Provide the (x, y) coordinate of the cell's center where the given text is located.  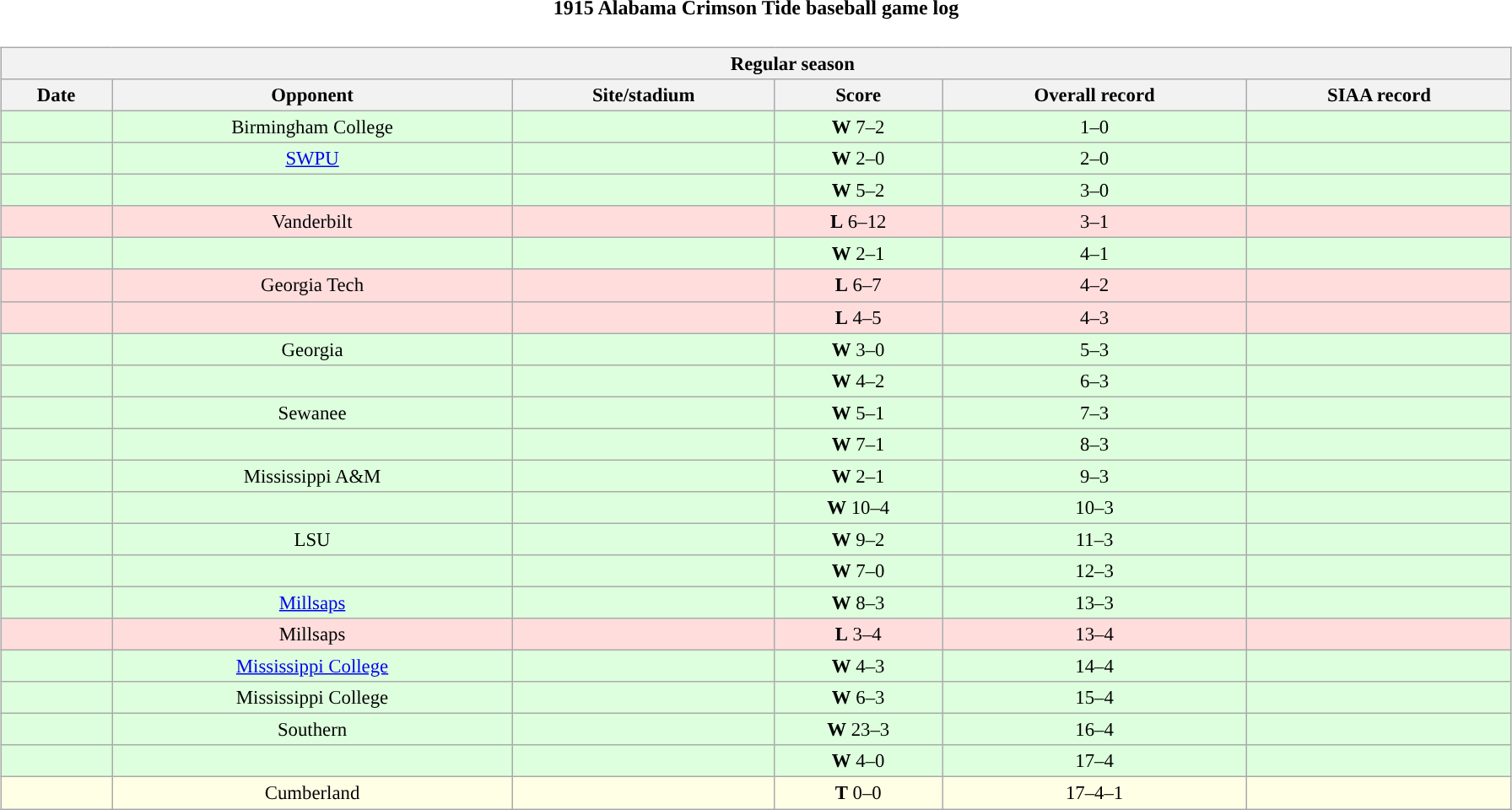
7–3 (1095, 413)
W 4–2 (859, 381)
W 9–2 (859, 539)
W 2–0 (859, 159)
W 10–4 (859, 508)
W 7–0 (859, 571)
3–0 (1095, 191)
W 8–3 (859, 602)
W 3–0 (859, 349)
13–3 (1095, 602)
16–4 (1095, 730)
LSU (312, 539)
4–1 (1095, 254)
W 4–0 (859, 761)
10–3 (1095, 508)
Southern (312, 730)
Vanderbilt (312, 222)
Overall record (1095, 95)
Opponent (312, 95)
17–4 (1095, 761)
4–3 (1095, 317)
Sewanee (312, 413)
W 5–2 (859, 191)
Date (57, 95)
L 6–12 (859, 222)
Georgia Tech (312, 285)
Birmingham College (312, 127)
W 5–1 (859, 413)
SWPU (312, 159)
W 7–2 (859, 127)
W 7–1 (859, 444)
6–3 (1095, 381)
3–1 (1095, 222)
T 0–0 (859, 793)
L 6–7 (859, 285)
W 4–3 (859, 667)
17–4–1 (1095, 793)
5–3 (1095, 349)
15–4 (1095, 698)
12–3 (1095, 571)
11–3 (1095, 539)
Score (859, 95)
Regular season (756, 63)
9–3 (1095, 476)
Mississippi A&M (312, 476)
W 6–3 (859, 698)
14–4 (1095, 667)
L 3–4 (859, 634)
W 23–3 (859, 730)
L 4–5 (859, 317)
4–2 (1095, 285)
SIAA record (1380, 95)
Cumberland (312, 793)
Georgia (312, 349)
1–0 (1095, 127)
2–0 (1095, 159)
8–3 (1095, 444)
13–4 (1095, 634)
Site/stadium (644, 95)
